Capture the cell that displays the provided text and extract its [X, Y] central coordinate. 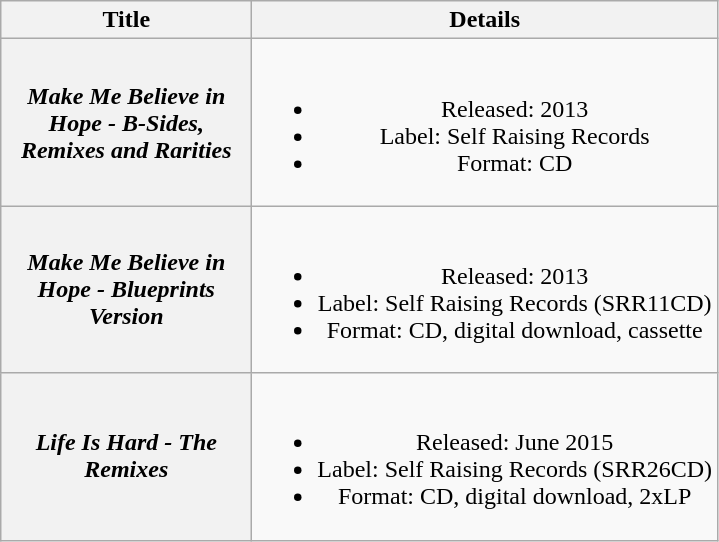
Details [485, 20]
Released: 2013Label: Self Raising Records (SRR11CD)Format: CD, digital download, cassette [485, 290]
Make Me Believe in Hope - B-Sides, Remixes and Rarities [126, 122]
Released: 2013Label: Self Raising RecordsFormat: CD [485, 122]
Make Me Believe in Hope - Blueprints Version [126, 290]
Released: June 2015Label: Self Raising Records (SRR26CD)Format: CD, digital download, 2xLP [485, 456]
Life Is Hard - The Remixes [126, 456]
Title [126, 20]
